Return (X, Y) of the center of cell containing provided text 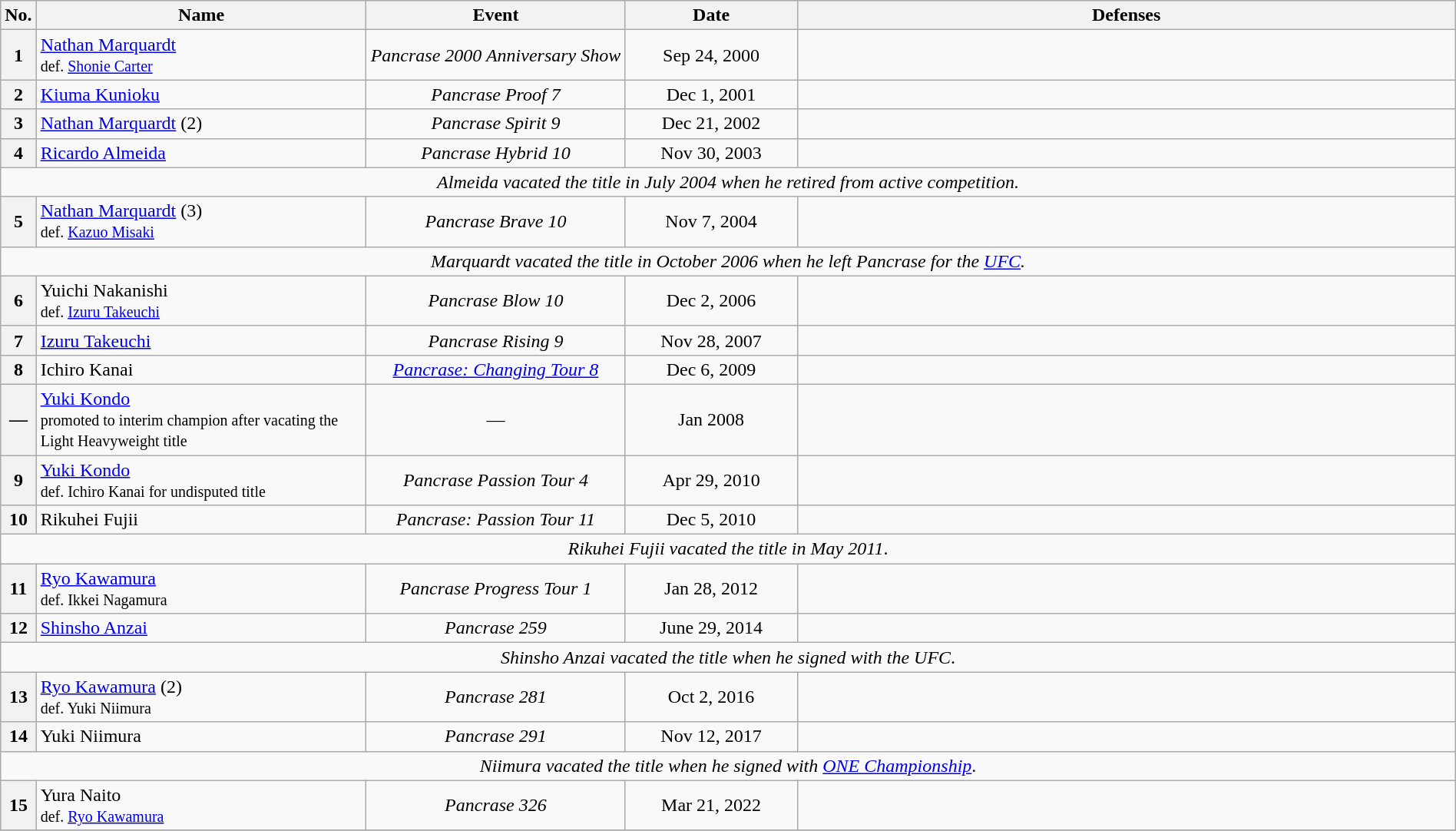
Shinsho Anzai (201, 628)
Niimura vacated the title when he signed with ONE Championship. (728, 766)
Yuki Kondodef. Ichiro Kanai for undisputed title (201, 479)
13 (18, 697)
Shinsho Anzai vacated the title when he signed with the UFC. (728, 657)
Pancrase 326 (496, 805)
10 (18, 520)
15 (18, 805)
1 (18, 55)
Jan 28, 2012 (711, 588)
4 (18, 153)
Ryo Kawamuradef. Ikkei Nagamura (201, 588)
Nathan Marquardt (2) (201, 124)
Yura Naitodef. Ryo Kawamura (201, 805)
Date (711, 15)
Pancrase Rising 9 (496, 340)
6 (18, 301)
5 (18, 221)
Ichiro Kanai (201, 369)
Rikuhei Fujii vacated the title in May 2011. (728, 549)
Nathan Marquardtdef. Shonie Carter (201, 55)
7 (18, 340)
Dec 2, 2006 (711, 301)
Sep 24, 2000 (711, 55)
2 (18, 94)
Name (201, 15)
Pancrase 2000 Anniversary Show (496, 55)
Izuru Takeuchi (201, 340)
Almeida vacated the title in July 2004 when he retired from active competition. (728, 182)
Kiuma Kunioku (201, 94)
Pancrase Hybrid 10 (496, 153)
Pancrase 291 (496, 737)
Apr 29, 2010 (711, 479)
Pancrase 281 (496, 697)
Defenses (1126, 15)
Yuki Niimura (201, 737)
Dec 6, 2009 (711, 369)
Pancrase Brave 10 (496, 221)
3 (18, 124)
Nov 28, 2007 (711, 340)
Nathan Marquardt (3)def. Kazuo Misaki (201, 221)
9 (18, 479)
Ryo Kawamura (2)def. Yuki Niimura (201, 697)
Pancrase Spirit 9 (496, 124)
Ricardo Almeida (201, 153)
12 (18, 628)
11 (18, 588)
Nov 12, 2017 (711, 737)
Pancrase Blow 10 (496, 301)
14 (18, 737)
Pancrase: Changing Tour 8 (496, 369)
Yuichi Nakanishidef. Izuru Takeuchi (201, 301)
Dec 5, 2010 (711, 520)
Pancrase Passion Tour 4 (496, 479)
No. (18, 15)
Pancrase: Passion Tour 11 (496, 520)
Dec 1, 2001 (711, 94)
Jan 2008 (711, 419)
8 (18, 369)
Nov 7, 2004 (711, 221)
Oct 2, 2016 (711, 697)
June 29, 2014 (711, 628)
Pancrase Progress Tour 1 (496, 588)
Yuki Kondopromoted to interim champion after vacating the Light Heavyweight title (201, 419)
Marquardt vacated the title in October 2006 when he left Pancrase for the UFC. (728, 261)
Rikuhei Fujii (201, 520)
Pancrase 259 (496, 628)
Pancrase Proof 7 (496, 94)
Mar 21, 2022 (711, 805)
Dec 21, 2002 (711, 124)
Nov 30, 2003 (711, 153)
Event (496, 15)
